Return the [X, Y] coordinate for the center point of the cell that contains the specified text.  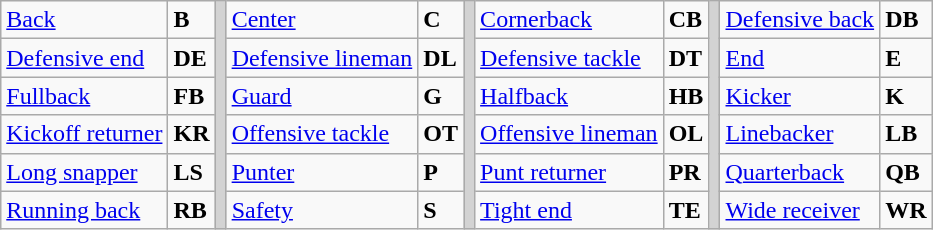
Offensive tackle [322, 134]
Safety [322, 210]
OT [441, 134]
LS [192, 172]
DE [192, 58]
Guard [322, 96]
QB [906, 172]
OL [686, 134]
Defensive tackle [570, 58]
KR [192, 134]
LB [906, 134]
Running back [84, 210]
Center [322, 20]
Punter [322, 172]
CB [686, 20]
TE [686, 210]
DB [906, 20]
Kicker [800, 96]
B [192, 20]
Kickoff returner [84, 134]
Punt returner [570, 172]
Fullback [84, 96]
C [441, 20]
Linebacker [800, 134]
Defensive back [800, 20]
Back [84, 20]
Halfback [570, 96]
End [800, 58]
S [441, 210]
WR [906, 210]
Wide receiver [800, 210]
Cornerback [570, 20]
Defensive end [84, 58]
Offensive lineman [570, 134]
FB [192, 96]
G [441, 96]
Long snapper [84, 172]
HB [686, 96]
Defensive lineman [322, 58]
Tight end [570, 210]
P [441, 172]
K [906, 96]
DL [441, 58]
RB [192, 210]
PR [686, 172]
E [906, 58]
DT [686, 58]
Quarterback [800, 172]
